Find where the given text appears and provide that cell's center as [x, y] coordinate. 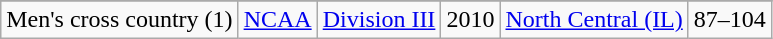
2010 [470, 20]
Men's cross country (1) [120, 20]
87–104 [730, 20]
Division III [379, 20]
NCAA [278, 20]
North Central (IL) [594, 20]
